Output the [X, Y] coordinate of the center of the cell containing the given text.  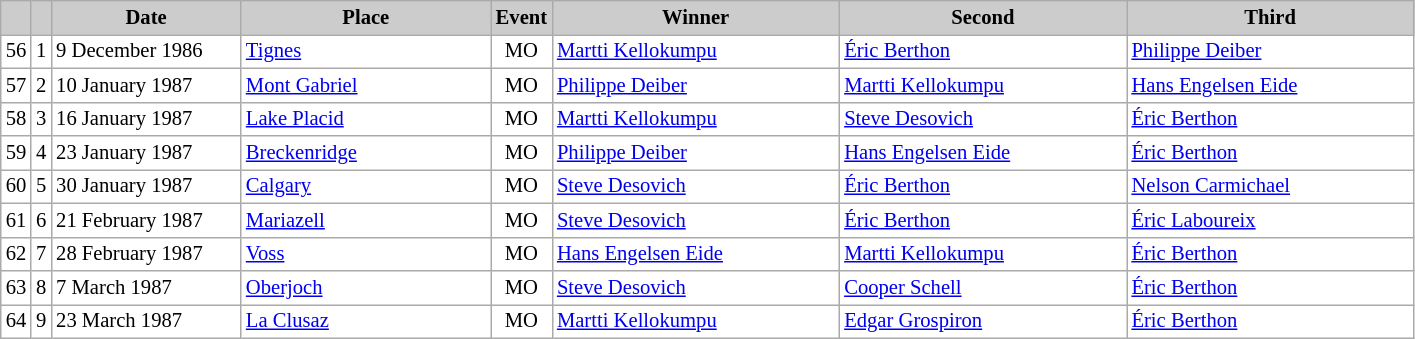
Lake Placid [366, 119]
4 [41, 153]
Éric Laboureix [1270, 220]
62 [16, 254]
21 February 1987 [146, 220]
8 [41, 287]
Second [982, 17]
5 [41, 186]
Breckenridge [366, 153]
57 [16, 85]
63 [16, 287]
23 March 1987 [146, 321]
64 [16, 321]
Date [146, 17]
28 February 1987 [146, 254]
Place [366, 17]
Winner [696, 17]
59 [16, 153]
7 March 1987 [146, 287]
3 [41, 119]
Oberjoch [366, 287]
Nelson Carmichael [1270, 186]
56 [16, 51]
Voss [366, 254]
58 [16, 119]
61 [16, 220]
2 [41, 85]
9 [41, 321]
23 January 1987 [146, 153]
Edgar Grospiron [982, 321]
16 January 1987 [146, 119]
10 January 1987 [146, 85]
Mariazell [366, 220]
Tignes [366, 51]
Mont Gabriel [366, 85]
6 [41, 220]
Calgary [366, 186]
Third [1270, 17]
Cooper Schell [982, 287]
9 December 1986 [146, 51]
Event [522, 17]
1 [41, 51]
30 January 1987 [146, 186]
7 [41, 254]
La Clusaz [366, 321]
60 [16, 186]
